Return the (X, Y) coordinate for the center point of the cell that contains the specified text.  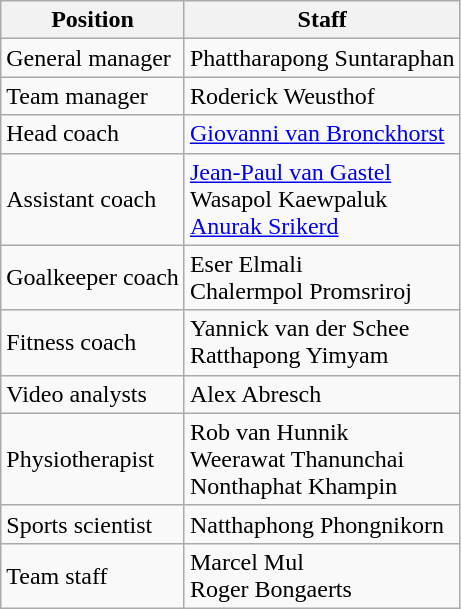
Goalkeeper coach (93, 278)
Marcel Mul Roger Bongaerts (322, 576)
Staff (322, 20)
Team staff (93, 576)
Fitness coach (93, 342)
Physiotherapist (93, 459)
Sports scientist (93, 524)
Phattharapong Suntaraphan (322, 58)
Jean-Paul van Gastel Wasapol Kaewpaluk Anurak Srikerd (322, 199)
Natthaphong Phongnikorn (322, 524)
Assistant coach (93, 199)
Giovanni van Bronckhorst (322, 134)
Position (93, 20)
Yannick van der Schee Ratthapong Yimyam (322, 342)
General manager (93, 58)
Team manager (93, 96)
Rob van Hunnik Weerawat Thanunchai Nonthaphat Khampin (322, 459)
Alex Abresch (322, 394)
Video analysts (93, 394)
Head coach (93, 134)
Eser Elmali Chalermpol Promsriroj (322, 278)
Roderick Weusthof (322, 96)
